Return [X, Y] of the center of cell containing provided text 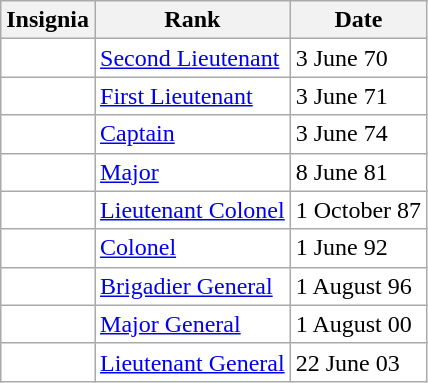
1 June 92 [358, 248]
1 August 00 [358, 324]
Brigadier General [193, 286]
22 June 03 [358, 362]
Insignia [48, 20]
First Lieutenant [193, 96]
Captain [193, 134]
Lieutenant General [193, 362]
Date [358, 20]
Rank [193, 20]
1 August 96 [358, 286]
Major [193, 172]
1 October 87 [358, 210]
Lieutenant Colonel [193, 210]
Second Lieutenant [193, 58]
Colonel [193, 248]
3 June 74 [358, 134]
Major General [193, 324]
3 June 70 [358, 58]
8 June 81 [358, 172]
3 June 71 [358, 96]
